From the cell containing the given text, extract its center point as (X, Y) coordinate. 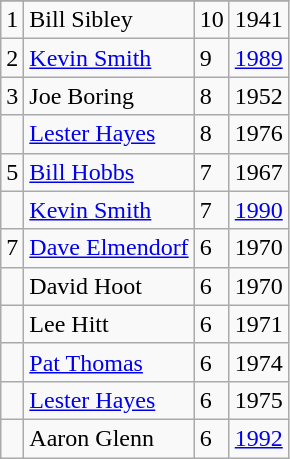
Lee Hitt (109, 324)
1990 (258, 210)
David Hoot (109, 286)
Bill Sibley (109, 20)
1941 (258, 20)
Dave Elmendorf (109, 248)
Bill Hobbs (109, 172)
1989 (258, 58)
5 (12, 172)
1975 (258, 400)
3 (12, 96)
10 (212, 20)
1992 (258, 438)
1976 (258, 134)
1952 (258, 96)
Pat Thomas (109, 362)
Joe Boring (109, 96)
Aaron Glenn (109, 438)
1 (12, 20)
2 (12, 58)
1974 (258, 362)
9 (212, 58)
1967 (258, 172)
1971 (258, 324)
